Detect which cell encompasses the target text, then output its (x, y) center coordinate. 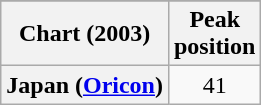
Chart (2003) (85, 34)
41 (214, 85)
Japan (Oricon) (85, 85)
Peakposition (214, 34)
